From the cell containing the given text, extract its center point as [x, y] coordinate. 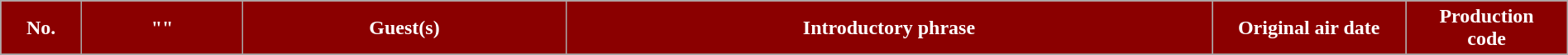
Production code [1487, 28]
Introductory phrase [888, 28]
Guest(s) [405, 28]
"" [162, 28]
Original air date [1309, 28]
No. [41, 28]
